Search for the cell housing the specified text and yield its (x, y) center coordinate. 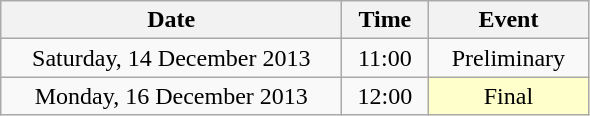
Preliminary (508, 58)
Final (508, 96)
Saturday, 14 December 2013 (172, 58)
Monday, 16 December 2013 (172, 96)
Time (385, 20)
12:00 (385, 96)
Date (172, 20)
Event (508, 20)
11:00 (385, 58)
